Capture the cell that displays the provided text and extract its [X, Y] central coordinate. 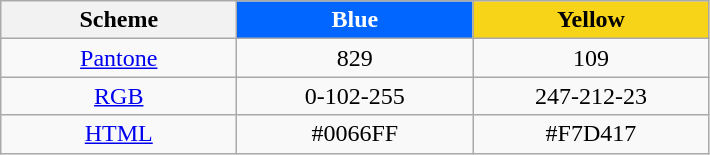
#F7D417 [591, 134]
Yellow [591, 20]
109 [591, 58]
HTML [119, 134]
247-212-23 [591, 96]
829 [355, 58]
RGB [119, 96]
Blue [355, 20]
0-102-255 [355, 96]
Scheme [119, 20]
#0066FF [355, 134]
Pantone [119, 58]
